Search for the cell housing the specified text and yield its [x, y] center coordinate. 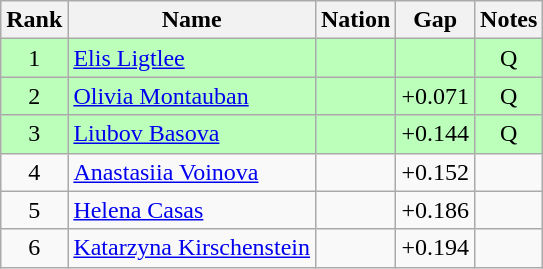
Olivia Montauban [192, 96]
+0.194 [436, 248]
+0.152 [436, 172]
+0.186 [436, 210]
Liubov Basova [192, 134]
5 [34, 210]
+0.071 [436, 96]
4 [34, 172]
Name [192, 20]
6 [34, 248]
Anastasiia Voinova [192, 172]
Notes [509, 20]
Katarzyna Kirschenstein [192, 248]
Nation [355, 20]
1 [34, 58]
Helena Casas [192, 210]
3 [34, 134]
Elis Ligtlee [192, 58]
+0.144 [436, 134]
Rank [34, 20]
Gap [436, 20]
2 [34, 96]
